Locate the cell with the specified text and output its (x, y) center coordinate. 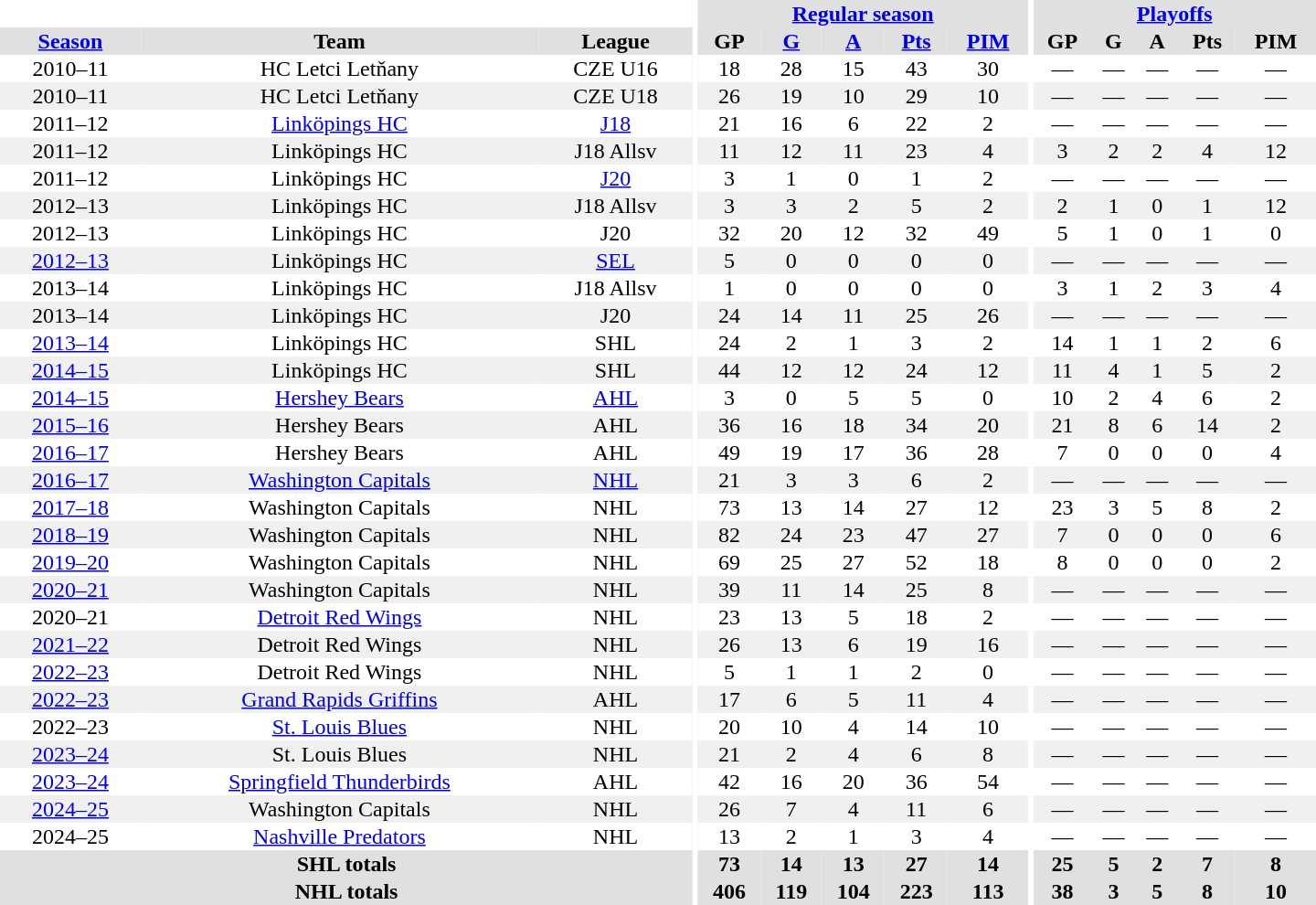
CZE U18 (616, 96)
54 (988, 782)
52 (916, 562)
Regular season (863, 14)
82 (729, 535)
47 (916, 535)
League (616, 41)
SEL (616, 261)
Team (340, 41)
44 (729, 370)
406 (729, 891)
Playoffs (1174, 14)
2017–18 (70, 507)
119 (791, 891)
22 (916, 123)
2021–22 (70, 644)
NHL totals (346, 891)
34 (916, 425)
39 (729, 590)
15 (854, 69)
2015–16 (70, 425)
42 (729, 782)
2018–19 (70, 535)
38 (1062, 891)
Springfield Thunderbirds (340, 782)
Season (70, 41)
223 (916, 891)
29 (916, 96)
43 (916, 69)
30 (988, 69)
104 (854, 891)
J18 (616, 123)
CZE U16 (616, 69)
Grand Rapids Griffins (340, 699)
Nashville Predators (340, 836)
113 (988, 891)
2019–20 (70, 562)
SHL totals (346, 864)
69 (729, 562)
